Detect which cell encompasses the target text, then output its [x, y] center coordinate. 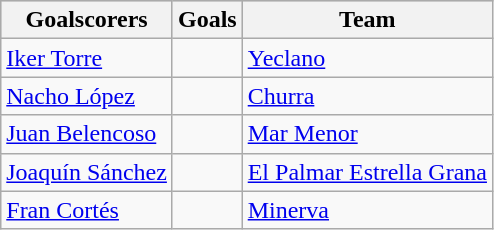
Juan Belencoso [87, 134]
Iker Torre [87, 58]
Team [367, 20]
Goalscorers [87, 20]
Fran Cortés [87, 210]
Mar Menor [367, 134]
Nacho López [87, 96]
El Palmar Estrella Grana [367, 172]
Churra [367, 96]
Yeclano [367, 58]
Minerva [367, 210]
Joaquín Sánchez [87, 172]
Goals [207, 20]
